Search for the cell housing the specified text and yield its (X, Y) center coordinate. 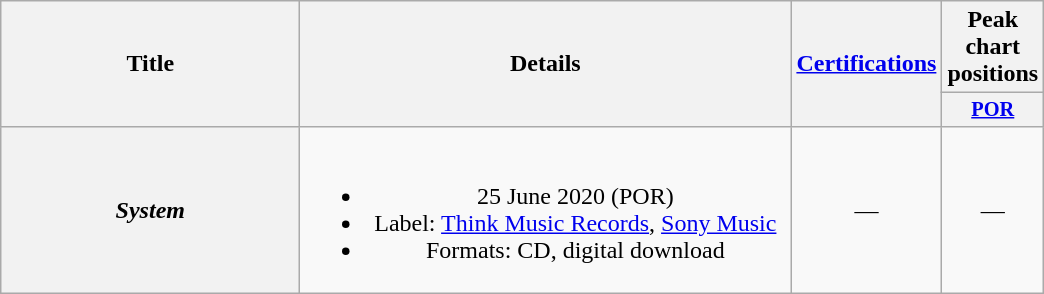
System (150, 210)
Certifications (866, 64)
POR (993, 110)
Title (150, 64)
Peak chart positions (993, 47)
25 June 2020 (POR)Label: Think Music Records, Sony MusicFormats: CD, digital download (546, 210)
Details (546, 64)
